Search for the cell housing the specified text and yield its (X, Y) center coordinate. 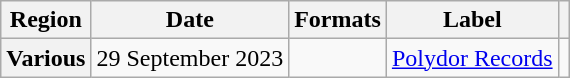
Date (190, 20)
Various (46, 58)
Label (472, 20)
Polydor Records (472, 58)
Formats (338, 20)
Region (46, 20)
29 September 2023 (190, 58)
